Pinpoint the cell where the given text exists, returning its (X, Y) midpoint coordinate. 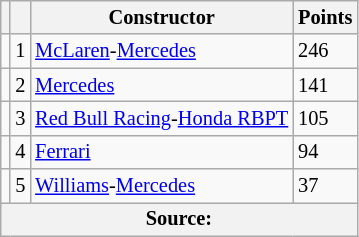
3 (20, 118)
Mercedes (162, 85)
McLaren-Mercedes (162, 51)
4 (20, 152)
Williams-Mercedes (162, 186)
105 (325, 118)
Points (325, 17)
246 (325, 51)
5 (20, 186)
1 (20, 51)
Source: (179, 219)
Ferrari (162, 152)
Red Bull Racing-Honda RBPT (162, 118)
Constructor (162, 17)
141 (325, 85)
94 (325, 152)
37 (325, 186)
2 (20, 85)
